Detect which cell encompasses the target text, then output its (X, Y) center coordinate. 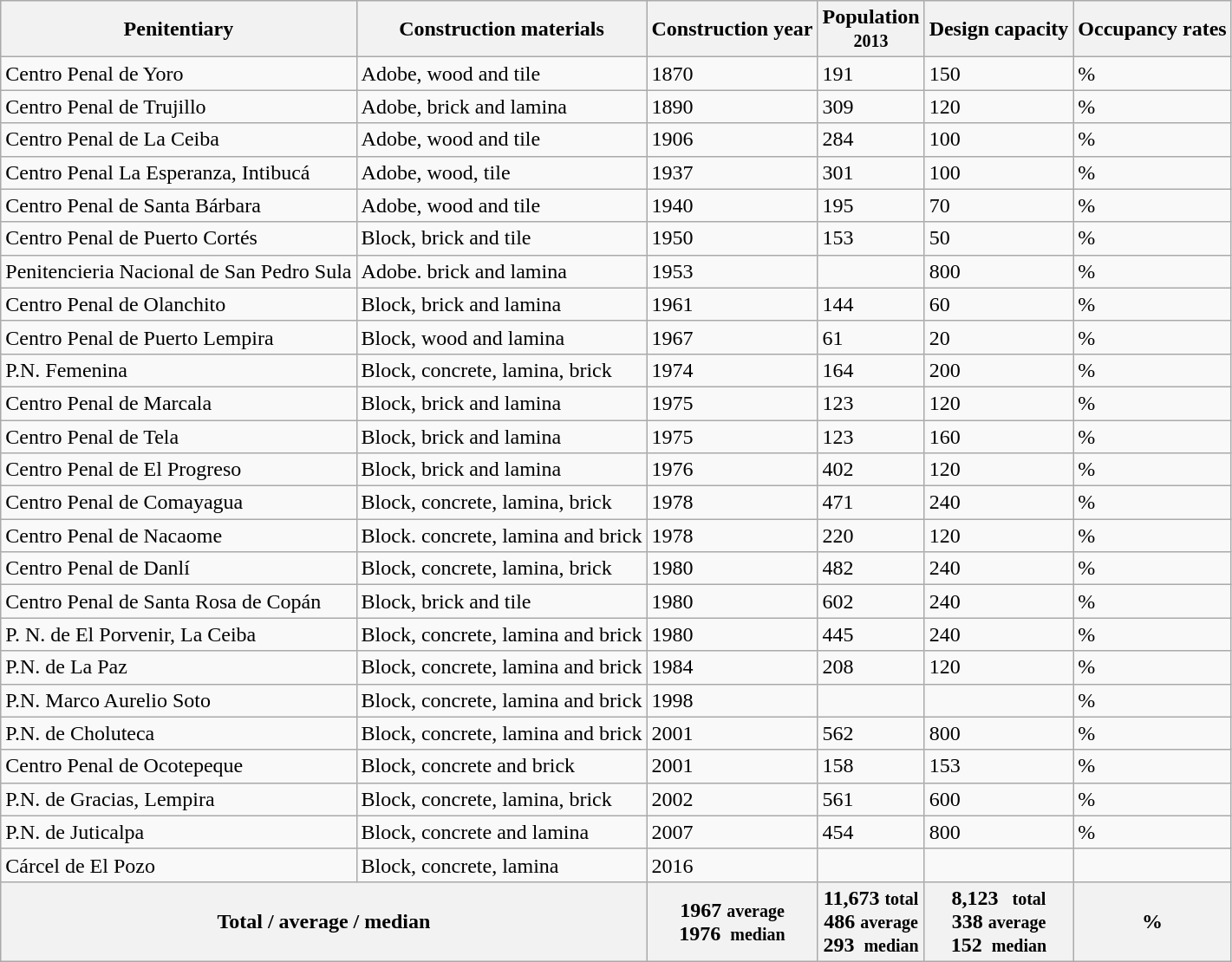
Construction year (732, 29)
1890 (732, 107)
150 (999, 74)
Centro Penal de Puerto Lempira (179, 337)
220 (870, 536)
8,123 total338 average152 median (999, 921)
P. N. de El Porvenir, La Ceiba (179, 634)
482 (870, 569)
P.N. de La Paz (179, 667)
602 (870, 601)
P.N. de Juticalpa (179, 832)
Centro Penal de El Progreso (179, 470)
164 (870, 370)
600 (999, 799)
60 (999, 304)
2007 (732, 832)
Adobe, wood, tile (501, 172)
1998 (732, 700)
Centro Penal de Olanchito (179, 304)
301 (870, 172)
309 (870, 107)
Population2013 (870, 29)
Adobe, brick and lamina (501, 107)
1906 (732, 140)
70 (999, 205)
191 (870, 74)
208 (870, 667)
Total / average / median (324, 921)
1984 (732, 667)
1967 average1976 median (732, 921)
1974 (732, 370)
1940 (732, 205)
402 (870, 470)
Centro Penal de Santa Bárbara (179, 205)
Occupancy rates (1152, 29)
20 (999, 337)
471 (870, 503)
160 (999, 436)
Block, concrete and brick (501, 766)
Centro Penal de La Ceiba (179, 140)
1961 (732, 304)
1967 (732, 337)
Penitencieria Nacional de San Pedro Sula (179, 271)
P.N. Femenina (179, 370)
Construction materials (501, 29)
P.N. de Choluteca (179, 733)
Adobe. brick and lamina (501, 271)
158 (870, 766)
Centro Penal de Santa Rosa de Copán (179, 601)
Centro Penal de Tela (179, 436)
454 (870, 832)
1950 (732, 238)
Centro Penal de Danlí (179, 569)
P.N. de Gracias, Lempira (179, 799)
Block. concrete, lamina and brick (501, 536)
561 (870, 799)
61 (870, 337)
284 (870, 140)
P.N. Marco Aurelio Soto (179, 700)
Design capacity (999, 29)
Centro Penal de Ocotepeque (179, 766)
Penitentiary (179, 29)
50 (999, 238)
Block, wood and lamina (501, 337)
11,673 total486 average293 median (870, 921)
Centro Penal de Yoro (179, 74)
144 (870, 304)
Centro Penal de Nacaome (179, 536)
195 (870, 205)
2016 (732, 865)
1976 (732, 470)
1937 (732, 172)
Block, concrete and lamina (501, 832)
Centro Penal de Puerto Cortés (179, 238)
Block, concrete, lamina (501, 865)
Centro Penal de Trujillo (179, 107)
2002 (732, 799)
Centro Penal La Esperanza, Intibucá (179, 172)
1870 (732, 74)
Centro Penal de Comayagua (179, 503)
445 (870, 634)
Cárcel de El Pozo (179, 865)
1953 (732, 271)
200 (999, 370)
562 (870, 733)
Centro Penal de Marcala (179, 403)
